From the cell containing the given text, extract its center point as [X, Y] coordinate. 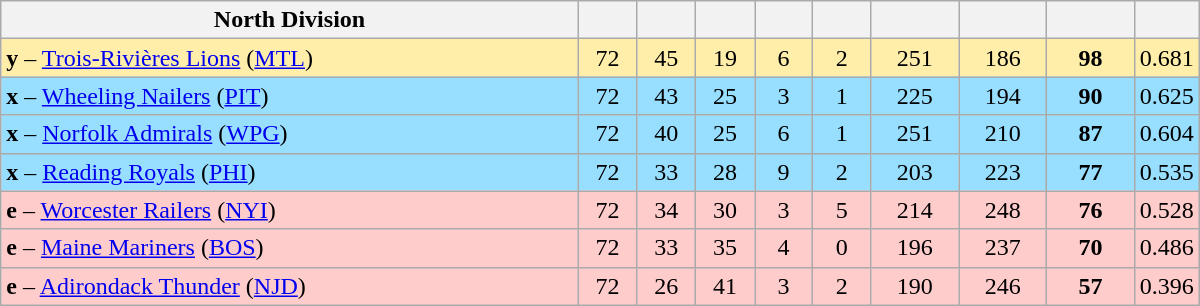
0.396 [1166, 286]
76 [1090, 210]
214 [915, 210]
223 [1003, 172]
0 [842, 248]
28 [726, 172]
0.604 [1166, 134]
186 [1003, 58]
x – Wheeling Nailers (PIT) [290, 96]
19 [726, 58]
35 [726, 248]
77 [1090, 172]
e – Worcester Railers (NYI) [290, 210]
57 [1090, 286]
237 [1003, 248]
225 [915, 96]
190 [915, 286]
e – Adirondack Thunder (NJD) [290, 286]
90 [1090, 96]
248 [1003, 210]
9 [783, 172]
98 [1090, 58]
0.681 [1166, 58]
41 [726, 286]
70 [1090, 248]
0.625 [1166, 96]
45 [666, 58]
203 [915, 172]
e – Maine Mariners (BOS) [290, 248]
4 [783, 248]
194 [1003, 96]
0.535 [1166, 172]
40 [666, 134]
30 [726, 210]
246 [1003, 286]
26 [666, 286]
0.486 [1166, 248]
196 [915, 248]
x – Reading Royals (PHI) [290, 172]
87 [1090, 134]
43 [666, 96]
5 [842, 210]
x – Norfolk Admirals (WPG) [290, 134]
North Division [290, 20]
34 [666, 210]
210 [1003, 134]
0.528 [1166, 210]
y – Trois-Rivières Lions (MTL) [290, 58]
